For the text-containing cell, return its midpoint in (x, y) coordinate format. 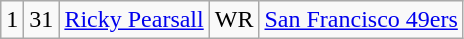
Ricky Pearsall (134, 20)
31 (42, 20)
WR (234, 20)
1 (12, 20)
San Francisco 49ers (361, 20)
